Identify which cell holds the provided text, then report its (x, y) central coordinate. 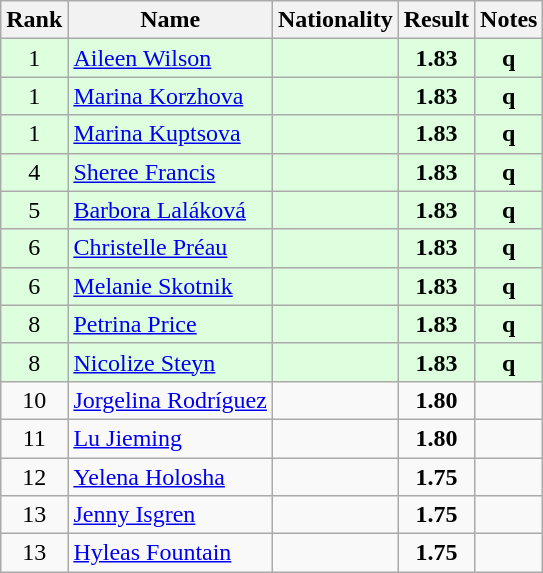
10 (34, 400)
12 (34, 477)
5 (34, 210)
Notes (509, 20)
Marina Kuptsova (170, 134)
Yelena Holosha (170, 477)
Petrina Price (170, 324)
Result (436, 20)
Marina Korzhova (170, 96)
Nicolize Steyn (170, 362)
Hyleas Fountain (170, 553)
Aileen Wilson (170, 58)
Jenny Isgren (170, 515)
Jorgelina Rodríguez (170, 400)
Name (170, 20)
Nationality (335, 20)
Sheree Francis (170, 172)
11 (34, 438)
Lu Jieming (170, 438)
4 (34, 172)
Rank (34, 20)
Melanie Skotnik (170, 286)
Christelle Préau (170, 248)
Barbora Laláková (170, 210)
